Return (x, y) of the center of cell containing provided text 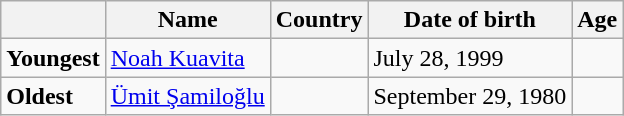
Name (188, 20)
Country (319, 20)
July 28, 1999 (470, 58)
Noah Kuavita (188, 58)
Age (598, 20)
Oldest (53, 96)
Youngest (53, 58)
Ümit Şamiloğlu (188, 96)
September 29, 1980 (470, 96)
Date of birth (470, 20)
